Identify which cell holds the provided text, then report its [X, Y] central coordinate. 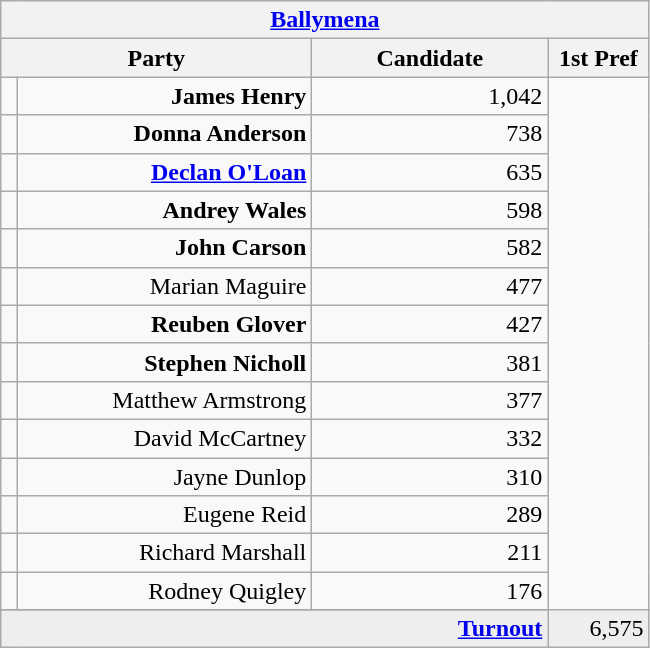
377 [430, 400]
289 [430, 515]
Donna Anderson [164, 134]
738 [430, 134]
635 [430, 172]
Party [156, 58]
381 [430, 362]
Stephen Nicholl [164, 362]
477 [430, 286]
John Carson [164, 248]
Jayne Dunlop [164, 477]
Rodney Quigley [164, 591]
598 [430, 210]
211 [430, 553]
6,575 [598, 629]
176 [430, 591]
1st Pref [598, 58]
Marian Maguire [164, 286]
427 [430, 324]
310 [430, 477]
332 [430, 438]
Reuben Glover [164, 324]
Eugene Reid [164, 515]
Andrey Wales [164, 210]
Turnout [274, 629]
David McCartney [164, 438]
Matthew Armstrong [164, 400]
582 [430, 248]
1,042 [430, 96]
Richard Marshall [164, 553]
Candidate [430, 58]
Declan O'Loan [164, 172]
James Henry [164, 96]
Ballymena [325, 20]
